Capture the cell that displays the provided text and extract its [X, Y] central coordinate. 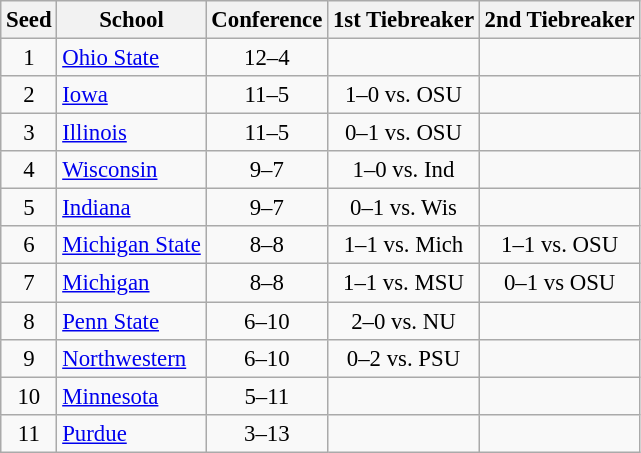
Michigan State [132, 245]
9 [29, 358]
11 [29, 433]
School [132, 20]
Minnesota [132, 396]
1–1 vs. Mich [404, 245]
Purdue [132, 433]
2 [29, 95]
Northwestern [132, 358]
0–1 vs. Wis [404, 208]
1–1 vs. OSU [560, 245]
1 [29, 58]
6 [29, 245]
0–1 vs. OSU [404, 133]
3–13 [267, 433]
Ohio State [132, 58]
7 [29, 283]
1–0 vs. Ind [404, 170]
0–2 vs. PSU [404, 358]
5–11 [267, 396]
5 [29, 208]
Illinois [132, 133]
Seed [29, 20]
0–1 vs OSU [560, 283]
8 [29, 321]
4 [29, 170]
Wisconsin [132, 170]
2nd Tiebreaker [560, 20]
3 [29, 133]
1–1 vs. MSU [404, 283]
1–0 vs. OSU [404, 95]
1st Tiebreaker [404, 20]
Penn State [132, 321]
Michigan [132, 283]
12–4 [267, 58]
10 [29, 396]
Indiana [132, 208]
Conference [267, 20]
Iowa [132, 95]
2–0 vs. NU [404, 321]
